Return [X, Y] of the center of cell containing provided text 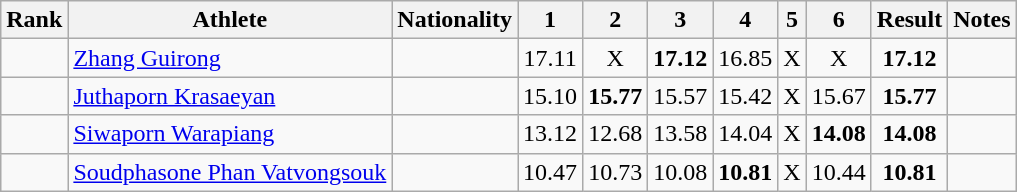
2 [616, 20]
10.08 [680, 172]
15.67 [838, 96]
Zhang Guirong [230, 58]
Siwaporn Warapiang [230, 134]
Soudphasone Phan Vatvongsouk [230, 172]
16.85 [746, 58]
12.68 [616, 134]
Athlete [230, 20]
13.58 [680, 134]
15.57 [680, 96]
3 [680, 20]
10.47 [550, 172]
13.12 [550, 134]
17.11 [550, 58]
Result [909, 20]
14.04 [746, 134]
6 [838, 20]
Notes [982, 20]
4 [746, 20]
10.44 [838, 172]
15.42 [746, 96]
Nationality [455, 20]
Juthaporn Krasaeyan [230, 96]
Rank [34, 20]
15.10 [550, 96]
1 [550, 20]
5 [792, 20]
10.73 [616, 172]
